Scan for the cell matching the given text and deliver its [X, Y] coordinate at center. 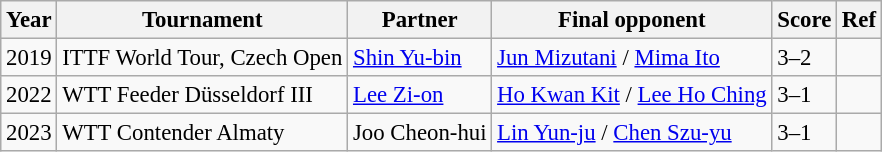
Lin Yun-ju / Chen Szu-yu [632, 133]
Lee Zi-on [420, 95]
Tournament [202, 20]
Joo Cheon-hui [420, 133]
WTT Contender Almaty [202, 133]
Jun Mizutani / Mima Ito [632, 58]
Final opponent [632, 20]
2022 [29, 95]
WTT Feeder Düsseldorf III [202, 95]
Score [804, 20]
Year [29, 20]
Ref [860, 20]
Ho Kwan Kit / Lee Ho Ching [632, 95]
Partner [420, 20]
2019 [29, 58]
2023 [29, 133]
Shin Yu-bin [420, 58]
3–2 [804, 58]
ITTF World Tour, Czech Open [202, 58]
